Determine the [X, Y] coordinate at the center of the cell enclosing the given text.  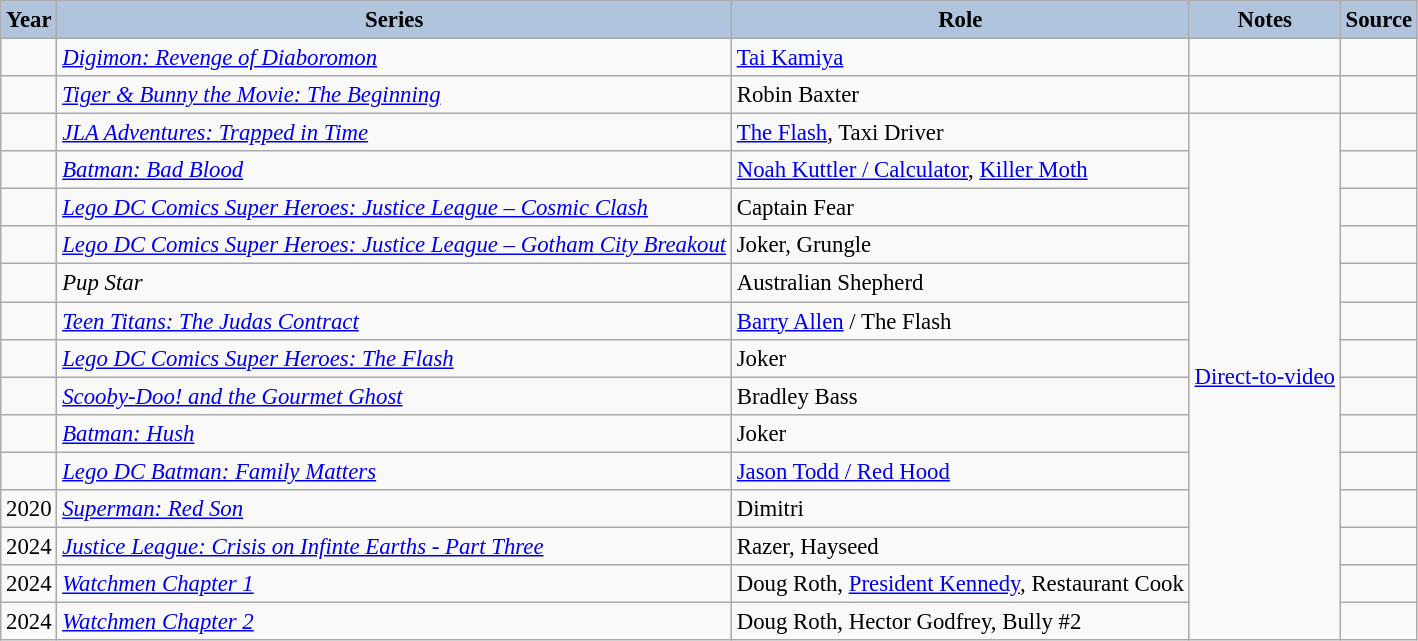
Source [1378, 20]
Tai Kamiya [960, 58]
Noah Kuttler / Calculator, Killer Moth [960, 170]
Pup Star [394, 283]
Role [960, 20]
Direct-to-video [1264, 377]
Bradley Bass [960, 396]
Watchmen Chapter 2 [394, 621]
Watchmen Chapter 1 [394, 584]
JLA Adventures: Trapped in Time [394, 133]
Australian Shepherd [960, 283]
Notes [1264, 20]
Lego DC Comics Super Heroes: The Flash [394, 358]
Superman: Red Son [394, 509]
Justice League: Crisis on Infinte Earths - Part Three [394, 546]
Lego DC Comics Super Heroes: Justice League – Cosmic Clash [394, 208]
Teen Titans: The Judas Contract [394, 321]
Razer, Hayseed [960, 546]
Jason Todd / Red Hood [960, 471]
Doug Roth, President Kennedy, Restaurant Cook [960, 584]
Barry Allen / The Flash [960, 321]
Captain Fear [960, 208]
Tiger & Bunny the Movie: The Beginning [394, 95]
The Flash, Taxi Driver [960, 133]
Robin Baxter [960, 95]
Year [29, 20]
Batman: Bad Blood [394, 170]
Lego DC Comics Super Heroes: Justice League – Gotham City Breakout [394, 245]
Dimitri [960, 509]
Batman: Hush [394, 433]
Scooby-Doo! and the Gourmet Ghost [394, 396]
Digimon: Revenge of Diaboromon [394, 58]
Joker, Grungle [960, 245]
Doug Roth, Hector Godfrey, Bully #2 [960, 621]
Series [394, 20]
2020 [29, 509]
Lego DC Batman: Family Matters [394, 471]
